Pinpoint the cell where the given text exists, returning its (x, y) midpoint coordinate. 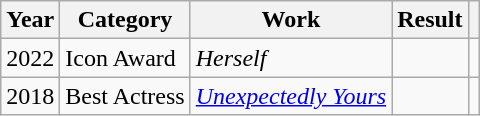
Year (30, 20)
Icon Award (125, 58)
Unexpectedly Yours (290, 96)
Best Actress (125, 96)
Work (290, 20)
Herself (290, 58)
Result (430, 20)
2018 (30, 96)
2022 (30, 58)
Category (125, 20)
